Identify which cell holds the provided text, then report its [X, Y] central coordinate. 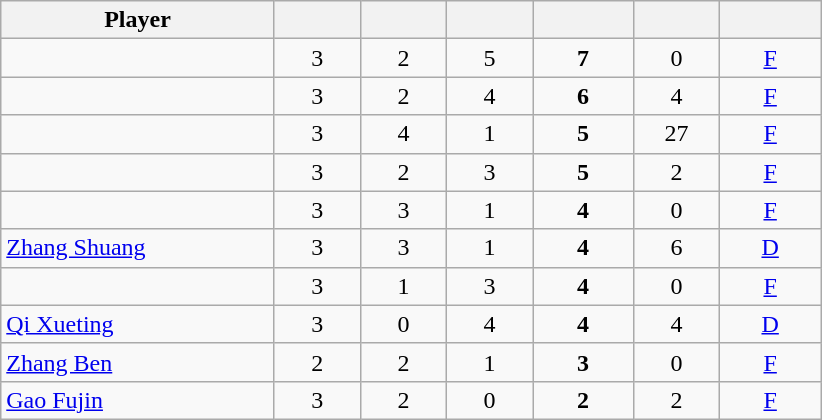
27 [677, 134]
Gao Fujin [138, 400]
Qi Xueting [138, 324]
7 [582, 58]
Player [138, 20]
Zhang Ben [138, 362]
Zhang Shuang [138, 248]
